Provide the [x, y] coordinate of the cell's center where the given text is located.  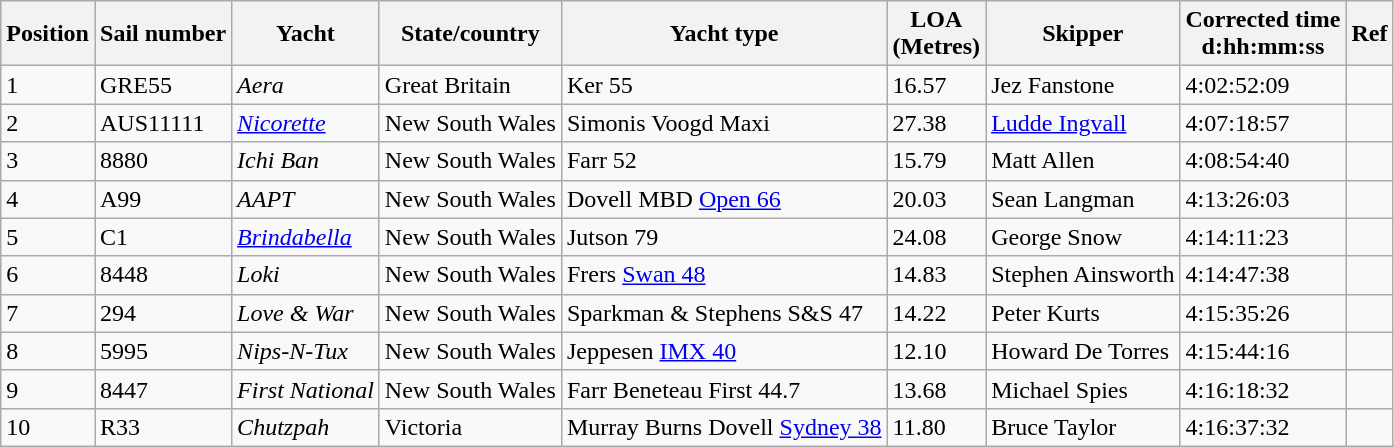
15.79 [936, 161]
Jez Fanstone [1083, 85]
3 [48, 161]
State/country [470, 34]
4:14:47:38 [1263, 275]
First National [306, 389]
10 [48, 427]
Position [48, 34]
Chutzpah [306, 427]
5995 [162, 351]
14.22 [936, 313]
20.03 [936, 199]
4:08:54:40 [1263, 161]
A99 [162, 199]
Bruce Taylor [1083, 427]
AUS11111 [162, 123]
Ref [1370, 34]
8448 [162, 275]
12.10 [936, 351]
Victoria [470, 427]
13.68 [936, 389]
4:14:11:23 [1263, 237]
5 [48, 237]
AAPT [306, 199]
Skipper [1083, 34]
294 [162, 313]
4:15:35:26 [1263, 313]
14.83 [936, 275]
Brindabella [306, 237]
Ker 55 [724, 85]
2 [48, 123]
24.08 [936, 237]
Ichi Ban [306, 161]
4:02:52:09 [1263, 85]
Nicorette [306, 123]
8447 [162, 389]
4:13:26:03 [1263, 199]
Farr 52 [724, 161]
Love & War [306, 313]
Dovell MBD Open 66 [724, 199]
LOA (Metres) [936, 34]
Nips-N-Tux [306, 351]
4:16:37:32 [1263, 427]
Simonis Voogd Maxi [724, 123]
Great Britain [470, 85]
Jutson 79 [724, 237]
Howard De Torres [1083, 351]
Corrected time d:hh:mm:ss [1263, 34]
Murray Burns Dovell Sydney 38 [724, 427]
4:15:44:16 [1263, 351]
Ludde Ingvall [1083, 123]
11.80 [936, 427]
27.38 [936, 123]
Sail number [162, 34]
C1 [162, 237]
Matt Allen [1083, 161]
16.57 [936, 85]
Yacht type [724, 34]
R33 [162, 427]
Loki [306, 275]
Stephen Ainsworth [1083, 275]
Michael Spies [1083, 389]
6 [48, 275]
8880 [162, 161]
Yacht [306, 34]
Aera [306, 85]
Frers Swan 48 [724, 275]
8 [48, 351]
GRE55 [162, 85]
Jeppesen IMX 40 [724, 351]
4:16:18:32 [1263, 389]
Peter Kurts [1083, 313]
4 [48, 199]
1 [48, 85]
Sean Langman [1083, 199]
4:07:18:57 [1263, 123]
9 [48, 389]
Sparkman & Stephens S&S 47 [724, 313]
Farr Beneteau First 44.7 [724, 389]
George Snow [1083, 237]
7 [48, 313]
